Determine the [X, Y] coordinate at the center of the cell enclosing the given text.  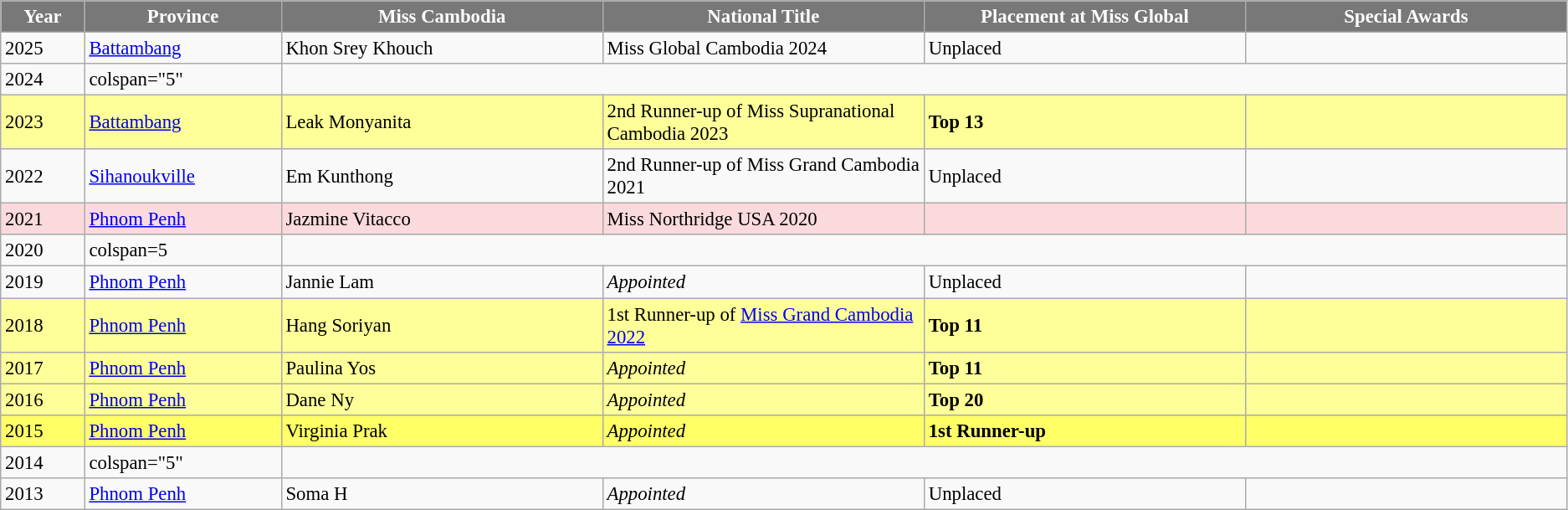
Miss Northridge USA 2020 [763, 219]
2014 [43, 462]
2025 [43, 49]
1st Runner-up of Miss Grand Cambodia 2022 [763, 325]
Jazmine Vitacco [442, 219]
2nd Runner-up of Miss Grand Cambodia 2021 [763, 176]
Paulina Yos [442, 368]
2018 [43, 325]
2015 [43, 430]
Jannie Lam [442, 282]
Sihanoukville [182, 176]
colspan=5 [182, 250]
Year [43, 17]
Soma H [442, 494]
Miss Global Cambodia 2024 [763, 49]
Province [182, 17]
2013 [43, 494]
2022 [43, 176]
Top 20 [1084, 399]
2017 [43, 368]
2020 [43, 250]
Em Kunthong [442, 176]
Virginia Prak [442, 430]
National Title [763, 17]
Placement at Miss Global [1084, 17]
2021 [43, 219]
Dane Ny [442, 399]
1st Runner-up [1084, 430]
2023 [43, 122]
2016 [43, 399]
2019 [43, 282]
Miss Cambodia [442, 17]
Hang Soriyan [442, 325]
Khon Srey Khouch [442, 49]
Special Awards [1406, 17]
2nd Runner-up of Miss Supranational Cambodia 2023 [763, 122]
Leak Monyanita [442, 122]
2024 [43, 80]
Top 13 [1084, 122]
